From the cell containing the given text, extract its center point as [X, Y] coordinate. 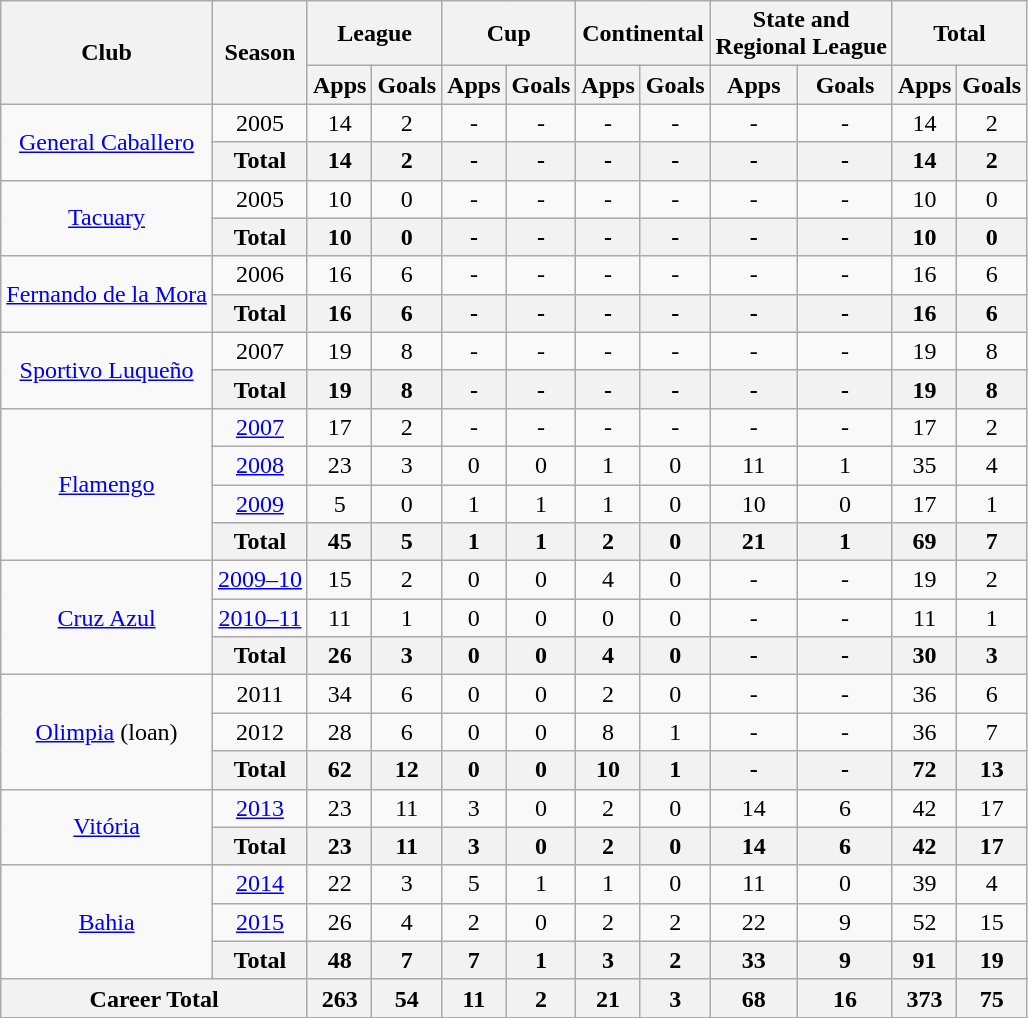
2013 [260, 808]
68 [754, 998]
State andRegional League [801, 34]
35 [924, 465]
Vitória [107, 827]
Cup [509, 34]
39 [924, 884]
2008 [260, 465]
Club [107, 52]
54 [407, 998]
2010–11 [260, 618]
Flamengo [107, 484]
13 [992, 770]
2009 [260, 503]
91 [924, 960]
Sportivo Luqueño [107, 370]
Season [260, 52]
69 [924, 542]
Tacuary [107, 218]
Olimpia (loan) [107, 732]
34 [339, 694]
Bahia [107, 922]
28 [339, 732]
263 [339, 998]
Continental [643, 34]
33 [754, 960]
League [374, 34]
373 [924, 998]
2011 [260, 694]
Cruz Azul [107, 618]
30 [924, 656]
General Caballero [107, 142]
Fernando de la Mora [107, 294]
75 [992, 998]
2012 [260, 732]
48 [339, 960]
2006 [260, 275]
12 [407, 770]
72 [924, 770]
52 [924, 922]
62 [339, 770]
2014 [260, 884]
2015 [260, 922]
2009–10 [260, 580]
45 [339, 542]
Career Total [154, 998]
